Return (x, y) of the center of cell containing provided text 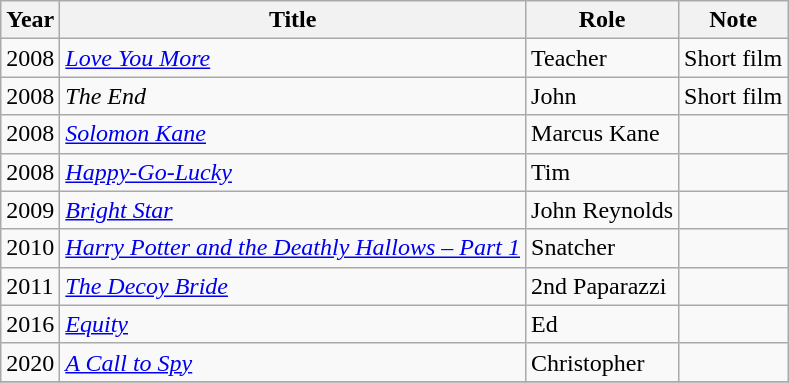
John (602, 96)
2011 (30, 286)
Harry Potter and the Deathly Hallows – Part 1 (293, 248)
2016 (30, 324)
Bright Star (293, 210)
2010 (30, 248)
Teacher (602, 58)
Marcus Kane (602, 134)
2nd Paparazzi (602, 286)
2020 (30, 362)
The Decoy Bride (293, 286)
2009 (30, 210)
Tim (602, 172)
Solomon Kane (293, 134)
Happy-Go-Lucky (293, 172)
Love You More (293, 58)
A Call to Spy (293, 362)
John Reynolds (602, 210)
The End (293, 96)
Snatcher (602, 248)
Christopher (602, 362)
Ed (602, 324)
Role (602, 20)
Year (30, 20)
Equity (293, 324)
Title (293, 20)
Note (734, 20)
